Locate the cell with the specified text and output its [X, Y] center coordinate. 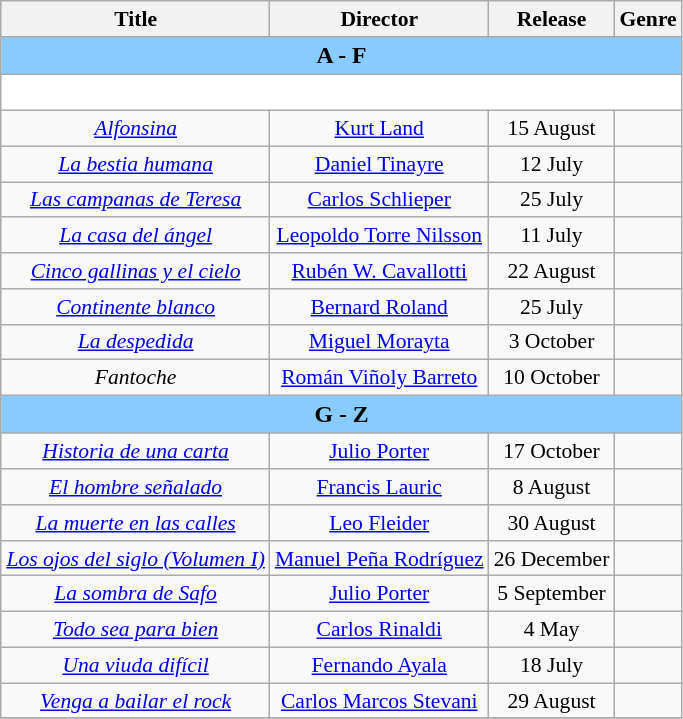
La muerte en las calles [136, 523]
Una viuda difícil [136, 665]
La bestia humana [136, 164]
8 August [552, 487]
Carlos Marcos Stevani [380, 701]
17 October [552, 452]
Venga a bailar el rock [136, 701]
12 July [552, 164]
22 August [552, 271]
Fernando Ayala [380, 665]
Los ojos del siglo (Volumen I) [136, 559]
Carlos Schlieper [380, 200]
Kurt Land [380, 129]
Fantoche [136, 378]
G - Z [341, 415]
Cinco gallinas y el cielo [136, 271]
11 July [552, 236]
Manuel Peña Rodríguez [380, 559]
Director [380, 19]
18 July [552, 665]
Title [136, 19]
A - F [341, 56]
Carlos Rinaldi [380, 630]
15 August [552, 129]
29 August [552, 701]
La despedida [136, 342]
26 December [552, 559]
30 August [552, 523]
Continente blanco [136, 307]
10 October [552, 378]
Release [552, 19]
Francis Lauric [380, 487]
Leopoldo Torre Nilsson [380, 236]
Daniel Tinayre [380, 164]
La casa del ángel [136, 236]
Leo Fleider [380, 523]
4 May [552, 630]
Historia de una carta [136, 452]
5 September [552, 594]
Miguel Morayta [380, 342]
Genre [648, 19]
Las campanas de Teresa [136, 200]
3 October [552, 342]
Todo sea para bien [136, 630]
Román Viñoly Barreto [380, 378]
El hombre señalado [136, 487]
Bernard Roland [380, 307]
Alfonsina [136, 129]
Rubén W. Cavallotti [380, 271]
La sombra de Safo [136, 594]
